Capture the cell that displays the provided text and extract its [x, y] central coordinate. 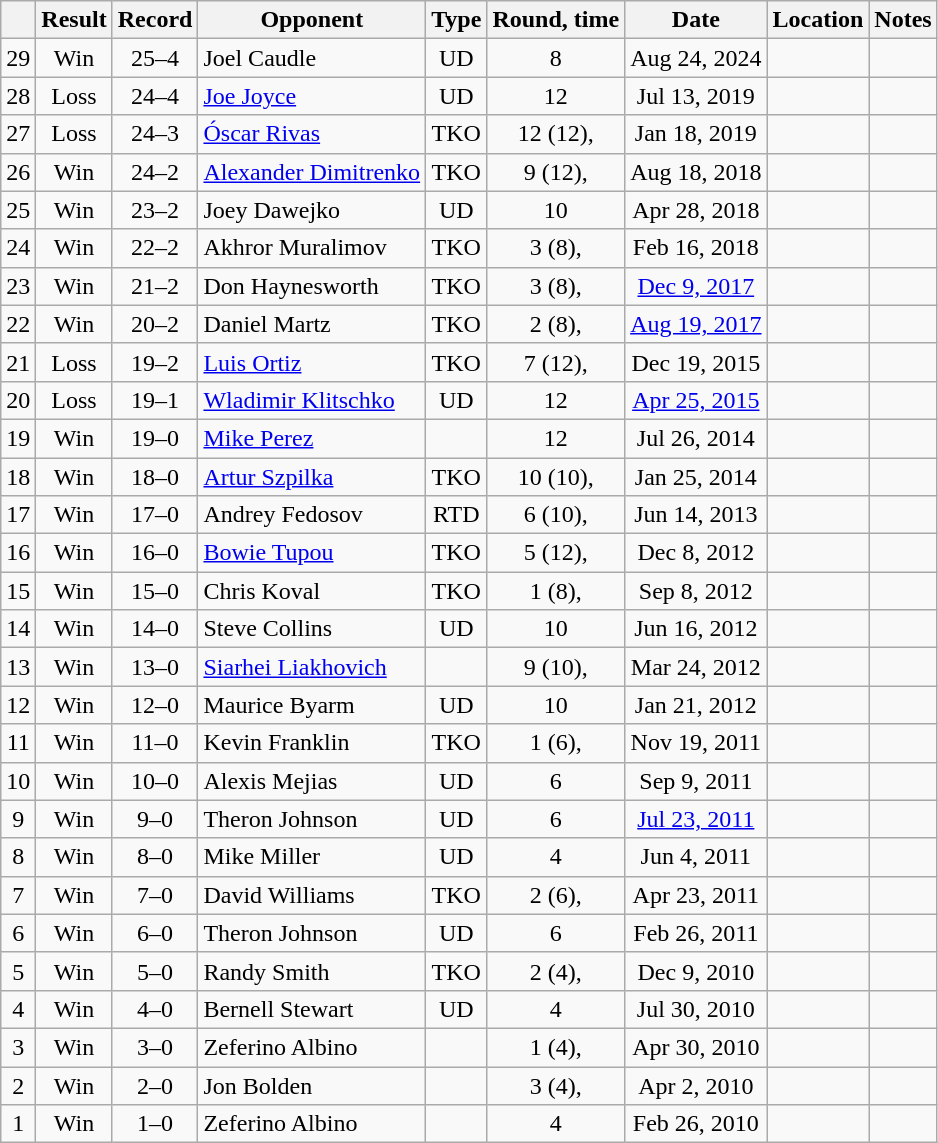
17–0 [155, 515]
15 [18, 591]
15–0 [155, 591]
Randy Smith [312, 971]
Óscar Rivas [312, 134]
Sep 8, 2012 [696, 591]
8–0 [155, 857]
20 [18, 400]
19 [18, 438]
2 (6), [556, 895]
1 (6), [556, 743]
2 [18, 1085]
7 [18, 895]
Maurice Byarm [312, 705]
1 [18, 1124]
Bowie Tupou [312, 553]
Jan 18, 2019 [696, 134]
Alexis Mejias [312, 781]
26 [18, 172]
13 [18, 667]
Wladimir Klitschko [312, 400]
11 [18, 743]
17 [18, 515]
RTD [456, 515]
7–0 [155, 895]
Kevin Franklin [312, 743]
Jul 30, 2010 [696, 1009]
21–2 [155, 286]
18–0 [155, 477]
Steve Collins [312, 629]
Chris Koval [312, 591]
Notes [903, 20]
3 [18, 1047]
14–0 [155, 629]
18 [18, 477]
Dec 19, 2015 [696, 362]
25–4 [155, 58]
Feb 26, 2010 [696, 1124]
2 (8), [556, 324]
Apr 2, 2010 [696, 1085]
5–0 [155, 971]
Jan 21, 2012 [696, 705]
Sep 9, 2011 [696, 781]
Bernell Stewart [312, 1009]
19–0 [155, 438]
25 [18, 210]
24–2 [155, 172]
12 (12), [556, 134]
Joel Caudle [312, 58]
3–0 [155, 1047]
Round, time [556, 20]
Daniel Martz [312, 324]
22 [18, 324]
27 [18, 134]
4–0 [155, 1009]
Dec 9, 2010 [696, 971]
9–0 [155, 819]
Joe Joyce [312, 96]
2–0 [155, 1085]
19–1 [155, 400]
Apr 23, 2011 [696, 895]
1 (4), [556, 1047]
Date [696, 20]
Mike Miller [312, 857]
13–0 [155, 667]
Apr 30, 2010 [696, 1047]
Jun 16, 2012 [696, 629]
29 [18, 58]
Jul 23, 2011 [696, 819]
Jan 25, 2014 [696, 477]
Don Haynesworth [312, 286]
Apr 28, 2018 [696, 210]
9 (10), [556, 667]
5 [18, 971]
Type [456, 20]
Opponent [312, 20]
Jun 14, 2013 [696, 515]
6–0 [155, 933]
Jon Bolden [312, 1085]
Dec 9, 2017 [696, 286]
2 (4), [556, 971]
Alexander Dimitrenko [312, 172]
28 [18, 96]
Jun 4, 2011 [696, 857]
10 (10), [556, 477]
11–0 [155, 743]
7 (12), [556, 362]
Luis Ortiz [312, 362]
Nov 19, 2011 [696, 743]
22–2 [155, 248]
9 (12), [556, 172]
6 (10), [556, 515]
24–3 [155, 134]
Result [74, 20]
20–2 [155, 324]
10–0 [155, 781]
Record [155, 20]
Jul 13, 2019 [696, 96]
Feb 16, 2018 [696, 248]
1–0 [155, 1124]
Mike Perez [312, 438]
Akhror Muralimov [312, 248]
9 [18, 819]
1 (8), [556, 591]
David Williams [312, 895]
19–2 [155, 362]
Aug 19, 2017 [696, 324]
Siarhei Liakhovich [312, 667]
24–4 [155, 96]
Apr 25, 2015 [696, 400]
Aug 24, 2024 [696, 58]
Aug 18, 2018 [696, 172]
24 [18, 248]
21 [18, 362]
14 [18, 629]
Artur Szpilka [312, 477]
Feb 26, 2011 [696, 933]
Jul 26, 2014 [696, 438]
23 [18, 286]
Location [818, 20]
Mar 24, 2012 [696, 667]
23–2 [155, 210]
3 (4), [556, 1085]
Joey Dawejko [312, 210]
Dec 8, 2012 [696, 553]
16–0 [155, 553]
5 (12), [556, 553]
Andrey Fedosov [312, 515]
16 [18, 553]
12–0 [155, 705]
